Find where the given text appears and provide that cell's center as [X, Y] coordinate. 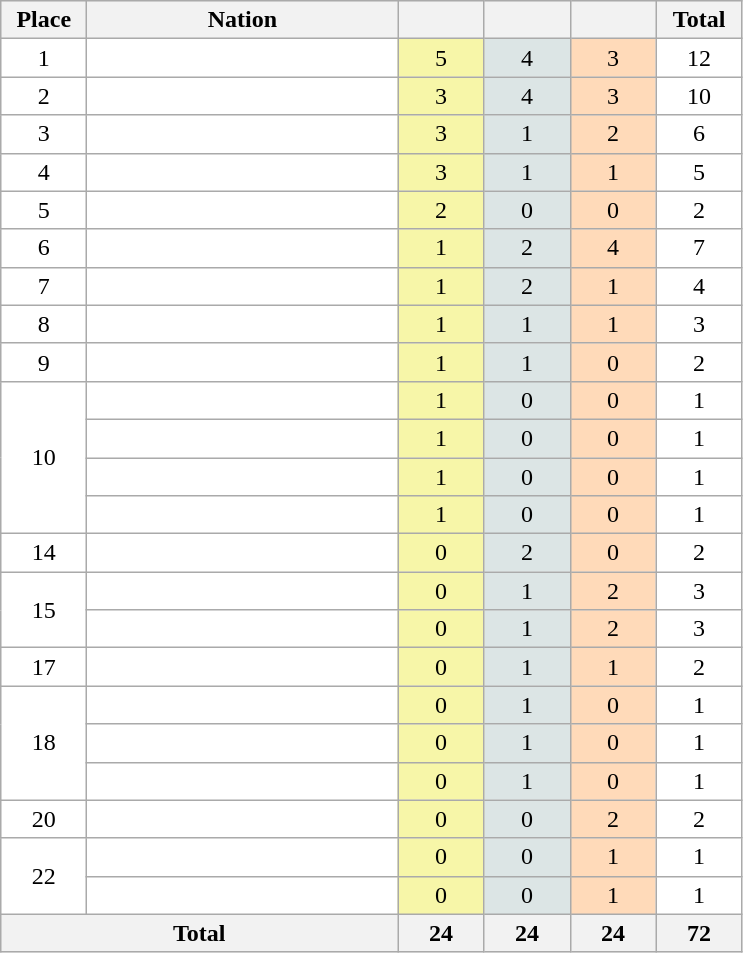
9 [44, 362]
72 [699, 933]
15 [44, 610]
8 [44, 324]
Place [44, 20]
12 [699, 58]
14 [44, 553]
17 [44, 667]
18 [44, 743]
Nation [242, 20]
20 [44, 819]
22 [44, 876]
